Return the [x, y] coordinate for the center point of the cell that contains the specified text.  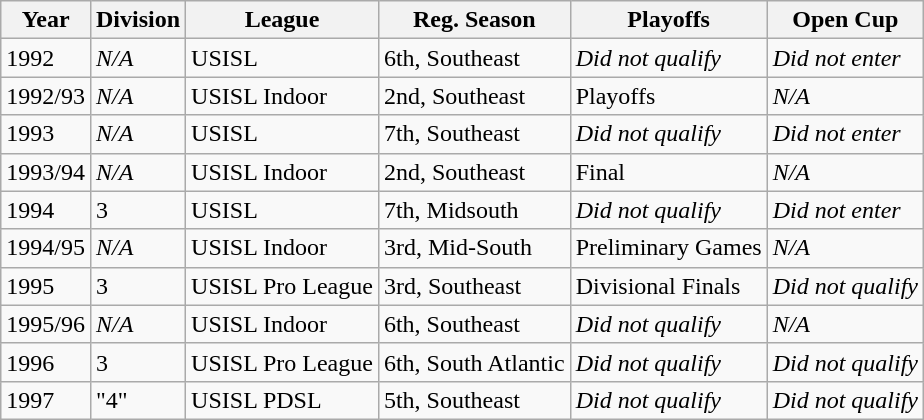
Reg. Season [474, 20]
3rd, Southeast [474, 286]
1993 [46, 134]
"4" [138, 400]
1995/96 [46, 324]
1993/94 [46, 172]
1992/93 [46, 96]
Year [46, 20]
League [282, 20]
1994/95 [46, 248]
Open Cup [845, 20]
1996 [46, 362]
1997 [46, 400]
7th, Southeast [474, 134]
Division [138, 20]
1994 [46, 210]
1995 [46, 286]
1992 [46, 58]
USISL PDSL [282, 400]
Preliminary Games [668, 248]
6th, South Atlantic [474, 362]
5th, Southeast [474, 400]
7th, Midsouth [474, 210]
Divisional Finals [668, 286]
Final [668, 172]
3rd, Mid-South [474, 248]
